Return (x, y) of the center of cell containing provided text 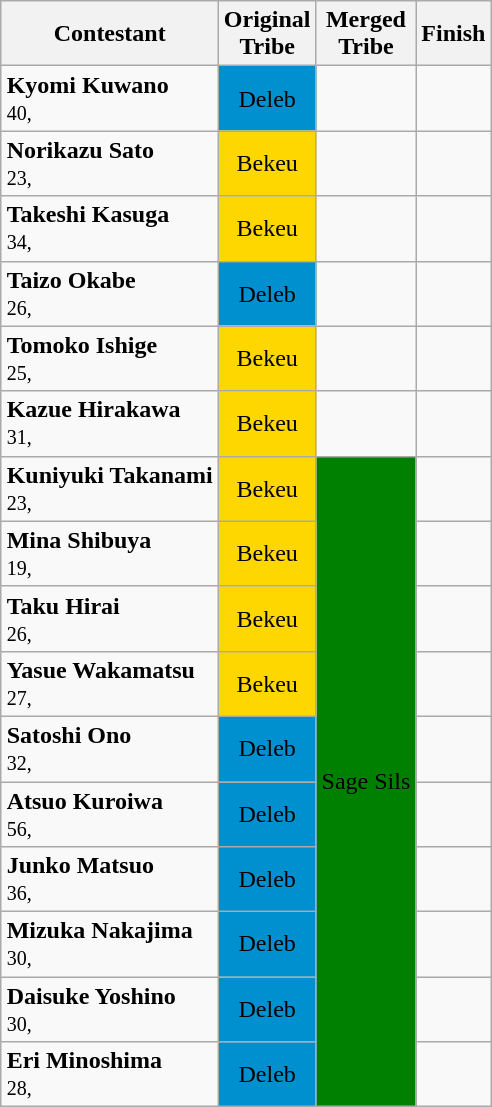
Kazue Hirakawa31, (110, 424)
Taizo Okabe26, (110, 294)
Satoshi Ono32, (110, 748)
Tomoko Ishige25, (110, 358)
Mina Shibuya19, (110, 554)
Takeshi Kasuga34, (110, 228)
Daisuke Yoshino30, (110, 1010)
Mizuka Nakajima30, (110, 944)
MergedTribe (366, 34)
Kuniyuki Takanami23, (110, 488)
Atsuo Kuroiwa56, (110, 814)
Kyomi Kuwano40, (110, 98)
Norikazu Sato23, (110, 164)
Contestant (110, 34)
Sage Sils (366, 782)
Yasue Wakamatsu27, (110, 684)
Taku Hirai26, (110, 618)
OriginalTribe (267, 34)
Eri Minoshima28, (110, 1074)
Junko Matsuo36, (110, 880)
Finish (454, 34)
